Detect which cell encompasses the target text, then output its (X, Y) center coordinate. 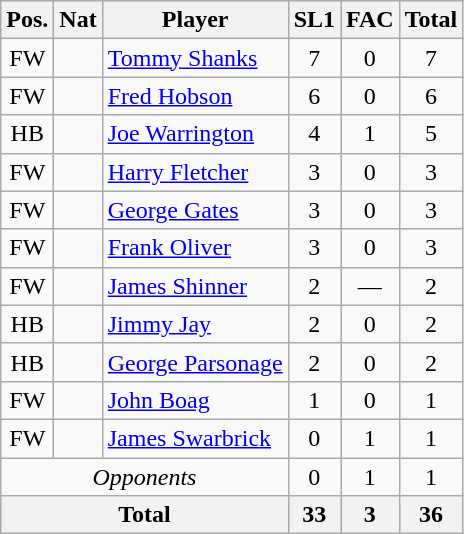
Jimmy Jay (195, 324)
36 (431, 515)
Nat (78, 20)
James Swarbrick (195, 438)
Frank Oliver (195, 248)
George Parsonage (195, 362)
SL1 (314, 20)
John Boag (195, 400)
James Shinner (195, 286)
FAC (370, 20)
Tommy Shanks (195, 58)
Fred Hobson (195, 96)
Opponents (144, 477)
33 (314, 515)
Harry Fletcher (195, 172)
Player (195, 20)
Pos. (28, 20)
Joe Warrington (195, 134)
4 (314, 134)
5 (431, 134)
George Gates (195, 210)
— (370, 286)
